Return the (x, y) coordinate for the center point of the cell that contains the specified text.  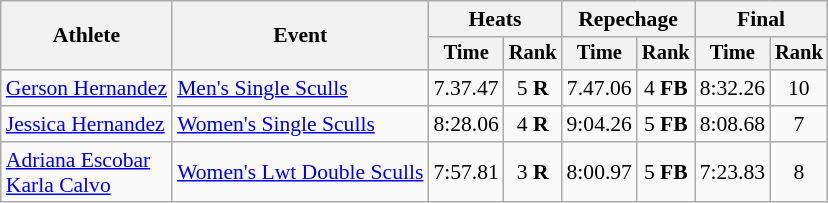
Women's Single Sculls (300, 124)
7 (799, 124)
4 FB (666, 88)
8:28.06 (466, 124)
7:23.83 (732, 172)
8:32.26 (732, 88)
8 (799, 172)
Adriana EscobarKarla Calvo (86, 172)
Women's Lwt Double Sculls (300, 172)
Final (762, 19)
5 R (533, 88)
Gerson Hernandez (86, 88)
Repechage (628, 19)
Heats (494, 19)
10 (799, 88)
Men's Single Sculls (300, 88)
8:08.68 (732, 124)
7:57.81 (466, 172)
8:00.97 (598, 172)
9:04.26 (598, 124)
7.47.06 (598, 88)
Jessica Hernandez (86, 124)
7.37.47 (466, 88)
4 R (533, 124)
3 R (533, 172)
Event (300, 36)
Athlete (86, 36)
